Search for the cell housing the specified text and yield its (X, Y) center coordinate. 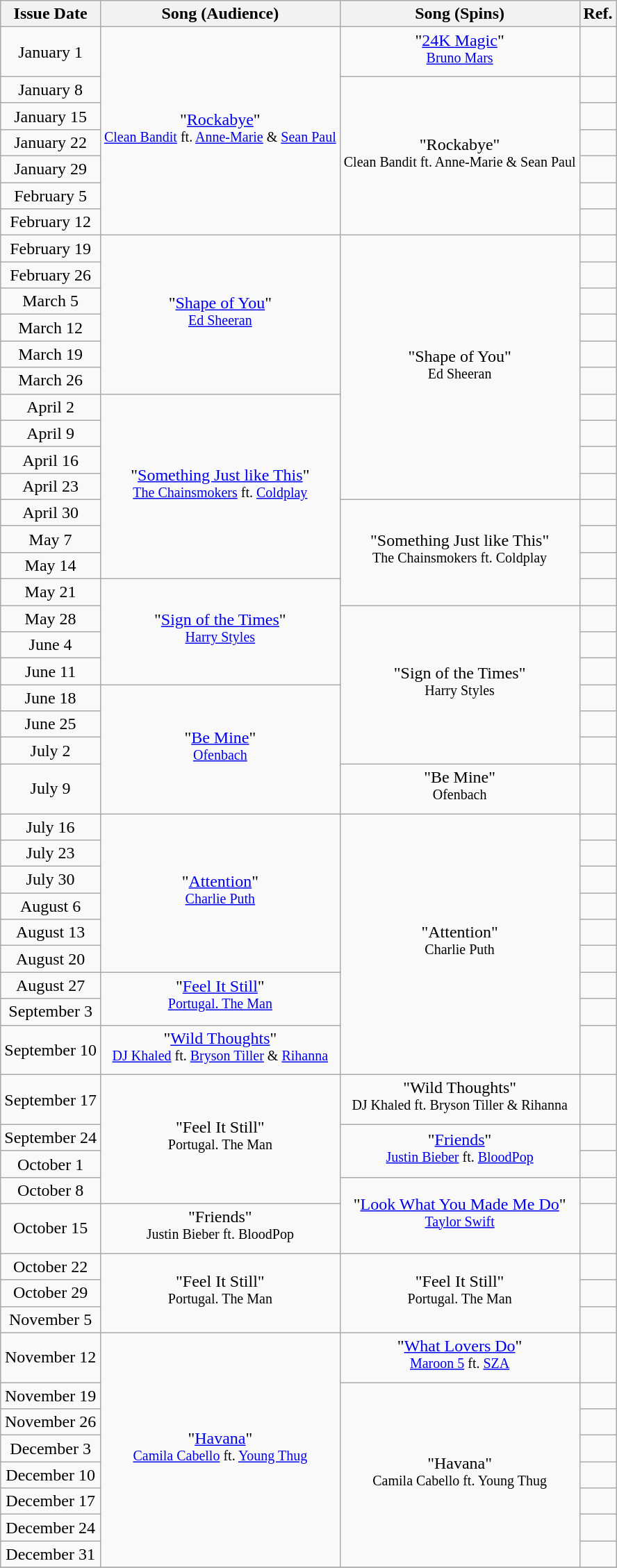
April 16 (51, 460)
November 12 (51, 1358)
March 5 (51, 301)
July 2 (51, 751)
October 29 (51, 1293)
April 9 (51, 433)
July 23 (51, 853)
May 7 (51, 539)
April 23 (51, 486)
February 12 (51, 222)
December 24 (51, 1528)
November 19 (51, 1396)
January 1 (51, 52)
December 10 (51, 1475)
May 21 (51, 592)
Ref. (598, 14)
June 25 (51, 724)
October 22 (51, 1267)
December 3 (51, 1449)
September 10 (51, 1050)
July 16 (51, 827)
July 9 (51, 789)
September 24 (51, 1137)
April 30 (51, 512)
November 26 (51, 1422)
January 8 (51, 90)
November 5 (51, 1319)
September 17 (51, 1100)
February 5 (51, 196)
December 17 (51, 1501)
June 18 (51, 698)
May 14 (51, 565)
January 29 (51, 169)
June 4 (51, 645)
February 19 (51, 249)
October 8 (51, 1190)
March 19 (51, 354)
February 26 (51, 275)
August 13 (51, 933)
Song (Spins) (460, 14)
Issue Date (51, 14)
May 28 (51, 619)
January 15 (51, 116)
October 1 (51, 1164)
June 11 (51, 672)
April 2 (51, 407)
"What Lovers Do"Maroon 5 ft. SZA (460, 1358)
August 27 (51, 985)
"Look What You Made Me Do"Taylor Swift (460, 1215)
September 3 (51, 1012)
Song (Audience) (220, 14)
July 30 (51, 880)
March 26 (51, 381)
January 22 (51, 142)
October 15 (51, 1228)
December 31 (51, 1554)
March 12 (51, 328)
August 6 (51, 906)
August 20 (51, 959)
"24K Magic"Bruno Mars (460, 52)
